Find where the given text appears and provide that cell's center as (X, Y) coordinate. 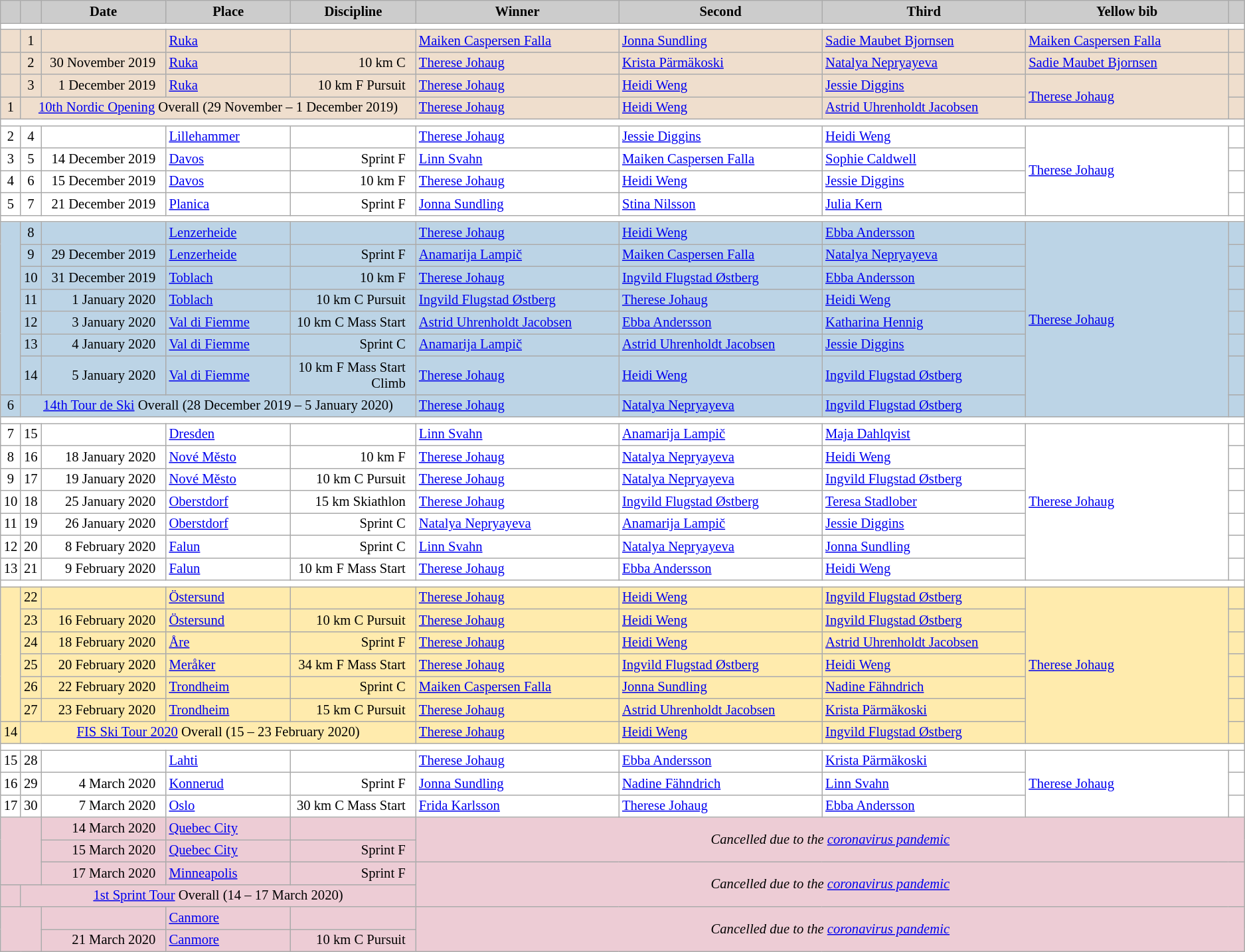
15 December 2019 (104, 181)
14 March 2020 (104, 828)
18 (31, 501)
Winner (517, 11)
4 January 2020 (104, 345)
3 January 2020 (104, 322)
17 March 2020 (104, 873)
14 December 2019 (104, 159)
Maja Dahlqvist (924, 434)
4 March 2020 (104, 783)
34 km F Mass Start (353, 665)
19 (31, 524)
31 December 2019 (104, 278)
Dresden (228, 434)
10 km C (353, 63)
30 (31, 806)
Yellow bib (1127, 11)
22 February 2020 (104, 687)
Oslo (228, 806)
30 November 2019 (104, 63)
18 January 2020 (104, 457)
10th Nordic Opening Overall (29 November – 1 December 2019) (218, 108)
16 February 2020 (104, 620)
Julia Kern (924, 204)
26 January 2020 (104, 524)
25 (31, 665)
30 km C Mass Start (353, 806)
14th Tour de Ski Overall (28 December 2019 – 5 January 2020) (218, 406)
Minneapolis (228, 873)
Konnerud (228, 783)
Stina Nilsson (720, 204)
15 March 2020 (104, 850)
21 December 2019 (104, 204)
10 km C Mass Start (353, 322)
10 km F Pursuit (353, 86)
26 (31, 687)
Åre (228, 643)
Lahti (228, 761)
20 February 2020 (104, 665)
8 February 2020 (104, 546)
19 January 2020 (104, 479)
Third (924, 11)
FIS Ski Tour 2020 Overall (15 – 23 February 2020) (218, 732)
15 km Skiathlon (353, 501)
20 (31, 546)
Date (104, 11)
18 February 2020 (104, 643)
Discipline (353, 11)
Meråker (228, 665)
21 (31, 569)
23 (31, 620)
Planica (228, 204)
23 February 2020 (104, 710)
9 February 2020 (104, 569)
10 km F Mass Start (353, 569)
1 December 2019 (104, 86)
Frida Karlsson (517, 806)
29 December 2019 (104, 255)
28 (31, 761)
15 km C Pursuit (353, 710)
Second (720, 11)
5 January 2020 (104, 375)
Katharina Hennig (924, 322)
29 (31, 783)
22 (31, 597)
1 January 2020 (104, 300)
Place (228, 11)
Sophie Caldwell (924, 159)
Lillehammer (228, 137)
21 March 2020 (104, 940)
1st Sprint Tour Overall (14 – 17 March 2020) (218, 896)
Teresa Stadlober (924, 501)
25 January 2020 (104, 501)
7 March 2020 (104, 806)
24 (31, 643)
10 km F Mass Start Climb (353, 375)
27 (31, 710)
